Identify which cell holds the provided text, then report its [x, y] central coordinate. 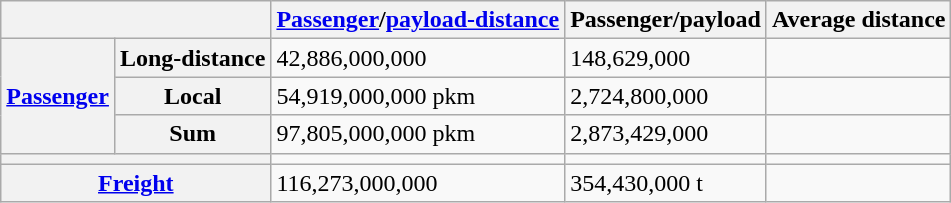
2,873,429,000 [666, 134]
148,629,000 [666, 58]
Freight [136, 183]
Passenger/payload-distance [418, 20]
Sum [192, 134]
Local [192, 96]
42,886,000,000 [418, 58]
Average distance [858, 20]
97,805,000,000 pkm [418, 134]
54,919,000,000 pkm [418, 96]
116,273,000,000 [418, 183]
Long-distance [192, 58]
Passenger/payload [666, 20]
2,724,800,000 [666, 96]
Passenger [58, 96]
354,430,000 t [666, 183]
